Scan for the cell matching the given text and deliver its [X, Y] coordinate at center. 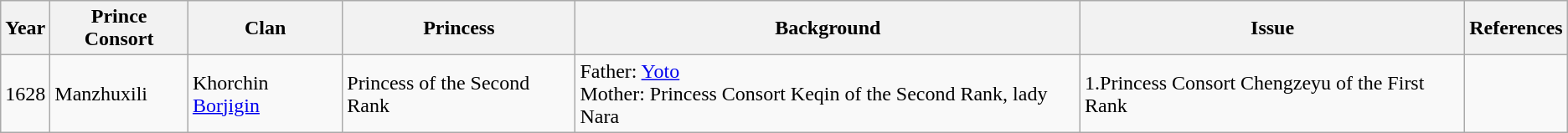
Manzhuxili [119, 94]
Background [828, 28]
Clan [265, 28]
Father: YotoMother: Princess Consort Keqin of the Second Rank, lady Nara [828, 94]
Issue [1273, 28]
1628 [25, 94]
Prince Consort [119, 28]
Princess [459, 28]
Princess of the Second Rank [459, 94]
Khorchin Borjigin [265, 94]
References [1516, 28]
1.Princess Consort Chengzeyu of the First Rank [1273, 94]
Year [25, 28]
